Detect which cell encompasses the target text, then output its [x, y] center coordinate. 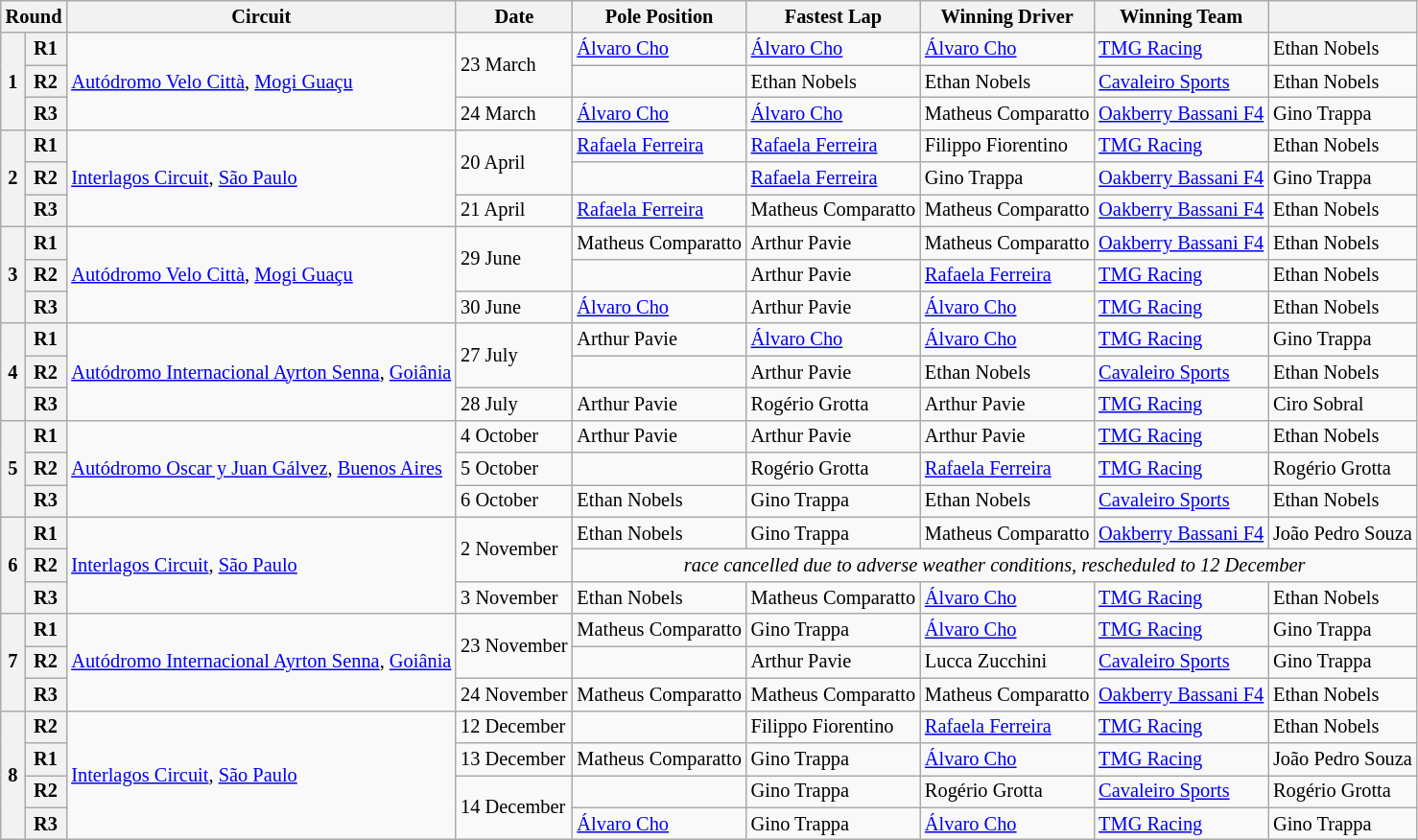
6 [13, 566]
Autódromo Oscar y Juan Gálvez, Buenos Aires [261, 468]
4 [13, 372]
Fastest Lap [833, 16]
24 November [514, 694]
21 April [514, 210]
Pole Position [658, 16]
Round [35, 16]
14 December [514, 807]
6 October [514, 501]
12 December [514, 727]
24 March [514, 113]
28 July [514, 404]
Date [514, 16]
4 October [514, 436]
Circuit [261, 16]
20 April [514, 161]
8 [13, 775]
2 [13, 178]
2 November [514, 548]
5 October [514, 469]
3 November [514, 597]
7 [13, 662]
race cancelled due to adverse weather conditions, rescheduled to 12 December [994, 565]
Winning Team [1181, 16]
Winning Driver [1007, 16]
1 [13, 81]
3 [13, 274]
23 March [514, 65]
29 June [514, 259]
Ciro Sobral [1343, 404]
Lucca Zucchini [1007, 662]
5 [13, 468]
30 June [514, 307]
27 July [514, 355]
23 November [514, 646]
13 December [514, 758]
